Detect which cell encompasses the target text, then output its [x, y] center coordinate. 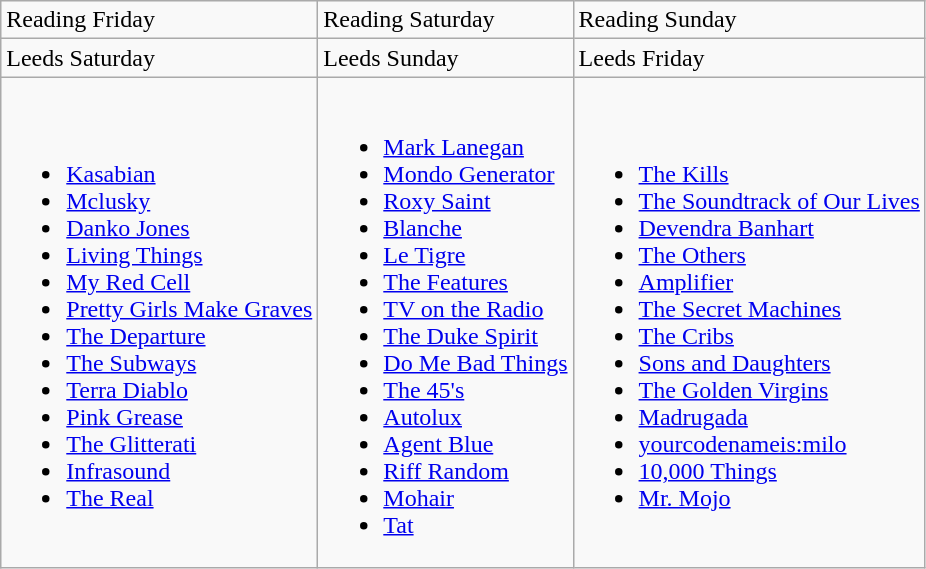
Reading Sunday [749, 20]
Leeds Saturday [160, 58]
Reading Friday [160, 20]
Leeds Friday [749, 58]
Leeds Sunday [446, 58]
Reading Saturday [446, 20]
